Detect which cell encompasses the target text, then output its (x, y) center coordinate. 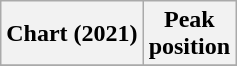
Chart (2021) (72, 34)
Peakposition (189, 34)
